For the text-containing cell, return its midpoint in [x, y] coordinate format. 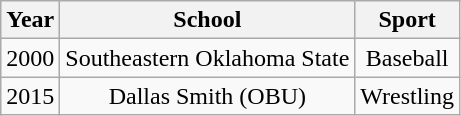
Dallas Smith (OBU) [208, 96]
Baseball [408, 58]
2015 [30, 96]
2000 [30, 58]
Sport [408, 20]
Wrestling [408, 96]
Year [30, 20]
Southeastern Oklahoma State [208, 58]
School [208, 20]
